Identify which cell holds the provided text, then report its [x, y] central coordinate. 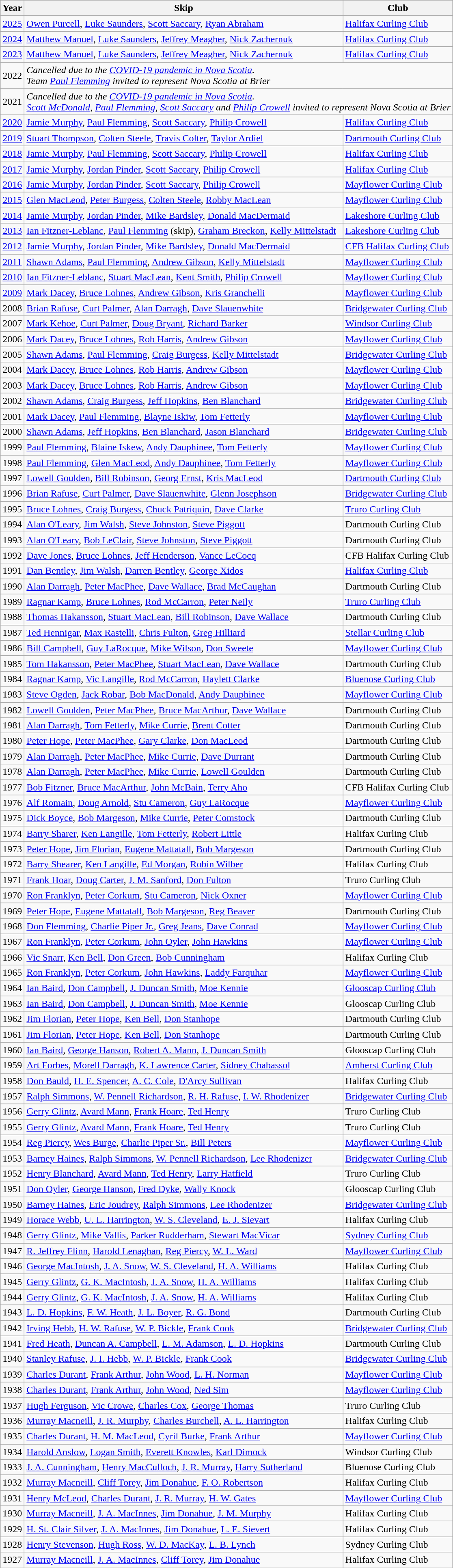
1951 [12, 1189]
Peter Hope, Eugene Mattatall, Bob Margeson, Reg Beaver [183, 911]
Murray Macneill, J. A. MacInnes, Jim Donahue, J. M. Murphy [183, 1514]
Shawn Adams, Craig Burgess, Jeff Hopkins, Ben Blanchard [183, 401]
Alan Darragh, Peter MacPhee, Mike Currie, Dave Durrant [183, 756]
Mark Kehoe, Curt Palmer, Doug Bryant, Richard Barker [183, 324]
1946 [12, 1266]
Barney Haines, Ralph Simmons, W. Pennell Richardson, Lee Rhodenizer [183, 1158]
Bob Fitzner, Bruce MacArthur, John McBain, Terry Aho [183, 787]
1983 [12, 694]
Shawn Adams, Jeff Hopkins, Ben Blanchard, Jason Blanchard [183, 432]
1941 [12, 1343]
1943 [12, 1313]
Steve Ogden, Jack Robar, Bob MacDonald, Andy Dauphinee [183, 694]
Fred Heath, Duncan A. Campbell, L. M. Adamson, L. D. Hopkins [183, 1343]
Barney Haines, Eric Joudrey, Ralph Simmons, Lee Rhodenizer [183, 1205]
1987 [12, 633]
2000 [12, 432]
Ted Hennigar, Max Rastelli, Chris Fulton, Greg Hilliard [183, 633]
1972 [12, 864]
1939 [12, 1374]
Ron Franklyn, Peter Corkum, John Hawkins, Laddy Farquhar [183, 973]
Bill Campbell, Guy LaRocque, Mike Wilson, Don Sweete [183, 648]
Club [398, 8]
1927 [12, 1560]
Stuart Thompson, Colten Steele, Travis Colter, Taylor Ardiel [183, 138]
2001 [12, 416]
2018 [12, 153]
Barry Shearer, Ken Langille, Ed Morgan, Robin Wilber [183, 864]
L. D. Hopkins, F. W. Heath, J. L. Boyer, R. G. Bond [183, 1313]
1934 [12, 1451]
Bruce Lohnes, Craig Burgess, Chuck Patriquin, Dave Clarke [183, 509]
1945 [12, 1282]
Lowell Goulden, Bill Robinson, Georg Ernst, Kris MacLeod [183, 478]
Owen Purcell, Luke Saunders, Scott Saccary, Ryan Abraham [183, 24]
2008 [12, 308]
Ragnar Kamp, Bruce Lohnes, Rod McCarron, Peter Neily [183, 602]
Brian Rafuse, Curt Palmer, Alan Darragh, Dave Slauenwhite [183, 308]
Dave Jones, Bruce Lohnes, Jeff Henderson, Vance LeCocq [183, 555]
2017 [12, 169]
Ragnar Kamp, Vic Langille, Rod McCarron, Haylett Clarke [183, 679]
Stanley Rafuse, J. I. Hebb, W. P. Bickle, Frank Cook [183, 1359]
Charles Durant, Frank Arthur, John Wood, L. H. Norman [183, 1374]
Mark Dacey, Bruce Lohnes, Andrew Gibson, Kris Granchelli [183, 293]
1957 [12, 1096]
Don Flemming, Charlie Piper Jr., Greg Jeans, Dave Conrad [183, 926]
Alan O'Leary, Bob LeClair, Steve Johnston, Steve Piggott [183, 540]
1976 [12, 803]
R. Jeffrey Flinn, Harold Lenaghan, Reg Piercy, W. L. Ward [183, 1251]
1979 [12, 756]
1992 [12, 555]
Ian Fitzner-Leblanc, Stuart MacLean, Kent Smith, Philip Crowell [183, 277]
1950 [12, 1205]
Alf Romain, Doug Arnold, Stu Cameron, Guy LaRocque [183, 803]
Art Forbes, Morell Darragh, K. Lawrence Carter, Sidney Chabassol [183, 1065]
1932 [12, 1483]
2009 [12, 293]
2014 [12, 216]
Vic Snarr, Ken Bell, Don Green, Bob Cunningham [183, 957]
Dick Boyce, Bob Margeson, Mike Currie, Peter Comstock [183, 818]
1948 [12, 1235]
2015 [12, 200]
1940 [12, 1359]
Irving Hebb, H. W. Rafuse, W. P. Bickle, Frank Cook [183, 1328]
Stellar Curling Club [398, 633]
2004 [12, 370]
1954 [12, 1143]
1995 [12, 509]
H. St. Clair Silver, J. A. MacInnes, Jim Donahue, L. E. Sievert [183, 1529]
Peter Hope, Jim Florian, Eugene Mattatall, Bob Margeson [183, 849]
Alan Darragh, Peter MacPhee, Dave Wallace, Brad McCaughan [183, 586]
2019 [12, 138]
Henry McLeod, Charles Durant, J. R. Murray, H. W. Gates [183, 1498]
Henry Stevenson, Hugh Ross, W. D. MacKay, L. B. Lynch [183, 1544]
1956 [12, 1112]
Cancelled due to the COVID-19 pandemic in Nova Scotia.Team Paul Flemming invited to represent Nova Scotia at Brier [239, 76]
1974 [12, 834]
Shawn Adams, Paul Flemming, Craig Burgess, Kelly Mittelstadt [183, 354]
2010 [12, 277]
1964 [12, 988]
1965 [12, 973]
1993 [12, 540]
1991 [12, 571]
1990 [12, 586]
1962 [12, 1019]
Murray Macneill, J. A. MacInnes, Cliff Torey, Jim Donahue [183, 1560]
Henry Blanchard, Avard Mann, Ted Henry, Larry Hatfield [183, 1173]
Ian Baird, George Hanson, Robert A. Mann, J. Duncan Smith [183, 1050]
1982 [12, 710]
Ralph Simmons, W. Pennell Richardson, R. H. Rafuse, I. W. Rhodenizer [183, 1096]
1967 [12, 942]
Shawn Adams, Paul Flemming, Andrew Gibson, Kelly Mittelstadt [183, 262]
1971 [12, 880]
Lowell Goulden, Peter MacPhee, Bruce MacArthur, Dave Wallace [183, 710]
1936 [12, 1421]
1947 [12, 1251]
Don Oyler, George Hanson, Fred Dyke, Wally Knock [183, 1189]
George MacIntosh, J. A. Snow, W. S. Cleveland, H. A. Williams [183, 1266]
2011 [12, 262]
2022 [12, 76]
1960 [12, 1050]
Don Bauld, H. E. Spencer, A. C. Cole, D'Arcy Sullivan [183, 1081]
1949 [12, 1220]
1973 [12, 849]
1984 [12, 679]
1980 [12, 741]
1978 [12, 772]
Thomas Hakansson, Stuart MacLean, Bill Robinson, Dave Wallace [183, 617]
1930 [12, 1514]
1937 [12, 1405]
1996 [12, 494]
1931 [12, 1498]
1958 [12, 1081]
1928 [12, 1544]
1953 [12, 1158]
Alan Darragh, Peter MacPhee, Mike Currie, Lowell Goulden [183, 772]
Gerry Glintz, Mike Vallis, Parker Rudderham, Stewart MacVicar [183, 1235]
1981 [12, 726]
1988 [12, 617]
1942 [12, 1328]
2016 [12, 184]
Reg Piercy, Wes Burge, Charlie Piper Sr., Bill Peters [183, 1143]
Murray Macneill, Cliff Torey, Jim Donahue, F. O. Robertson [183, 1483]
1985 [12, 663]
1929 [12, 1529]
Ian Fitzner-Leblanc, Paul Flemming (skip), Graham Breckon, Kelly Mittelstadt [183, 231]
Hugh Ferguson, Vic Crowe, Charles Cox, George Thomas [183, 1405]
1944 [12, 1297]
Murray Macneill, J. R. Murphy, Charles Burchell, A. L. Harrington [183, 1421]
2023 [12, 54]
2007 [12, 324]
1986 [12, 648]
Brian Rafuse, Curt Palmer, Dave Slauenwhite, Glenn Josephson [183, 494]
1975 [12, 818]
Glen MacLeod, Peter Burgess, Colten Steele, Robby MacLean [183, 200]
Alan Darragh, Tom Fetterly, Mike Currie, Brent Cotter [183, 726]
Year [12, 8]
2025 [12, 24]
Skip [183, 8]
1963 [12, 1004]
Ron Franklyn, Peter Corkum, John Oyler, John Hawkins [183, 942]
2013 [12, 231]
2005 [12, 354]
1968 [12, 926]
Barry Sharer, Ken Langille, Tom Fetterly, Robert Little [183, 834]
1969 [12, 911]
Alan O'Leary, Jim Walsh, Steve Johnston, Steve Piggott [183, 525]
2006 [12, 339]
Charles Durant, Frank Arthur, John Wood, Ned Sim [183, 1390]
1935 [12, 1436]
Ron Franklyn, Peter Corkum, Stu Cameron, Nick Oxner [183, 895]
J. A. Cunningham, Henry MacCulloch, J. R. Murray, Harry Sutherland [183, 1467]
1970 [12, 895]
2020 [12, 123]
Paul Flemming, Glen MacLeod, Andy Dauphinee, Tom Fetterly [183, 462]
Frank Hoar, Doug Carter, J. M. Sanford, Don Fulton [183, 880]
Amherst Curling Club [398, 1065]
2012 [12, 246]
1998 [12, 462]
Peter Hope, Peter MacPhee, Gary Clarke, Don MacLeod [183, 741]
1938 [12, 1390]
1999 [12, 447]
1997 [12, 478]
Tom Hakansson, Peter MacPhee, Stuart MacLean, Dave Wallace [183, 663]
2021 [12, 102]
1961 [12, 1035]
1959 [12, 1065]
1994 [12, 525]
1989 [12, 602]
2003 [12, 385]
Charles Durant, H. M. MacLeod, Cyril Burke, Frank Arthur [183, 1436]
1933 [12, 1467]
1977 [12, 787]
1966 [12, 957]
1952 [12, 1173]
2024 [12, 39]
Dan Bentley, Jim Walsh, Darren Bentley, George Xidos [183, 571]
2002 [12, 401]
Paul Flemming, Blaine Iskew, Andy Dauphinee, Tom Fetterly [183, 447]
Horace Webb, U. L. Harrington, W. S. Cleveland, E. J. Sievart [183, 1220]
Harold Anslow, Logan Smith, Everett Knowles, Karl Dimock [183, 1451]
Mark Dacey, Paul Flemming, Blayne Iskiw, Tom Fetterly [183, 416]
1955 [12, 1127]
